Output the (X, Y) coordinate of the center of the cell containing the given text.  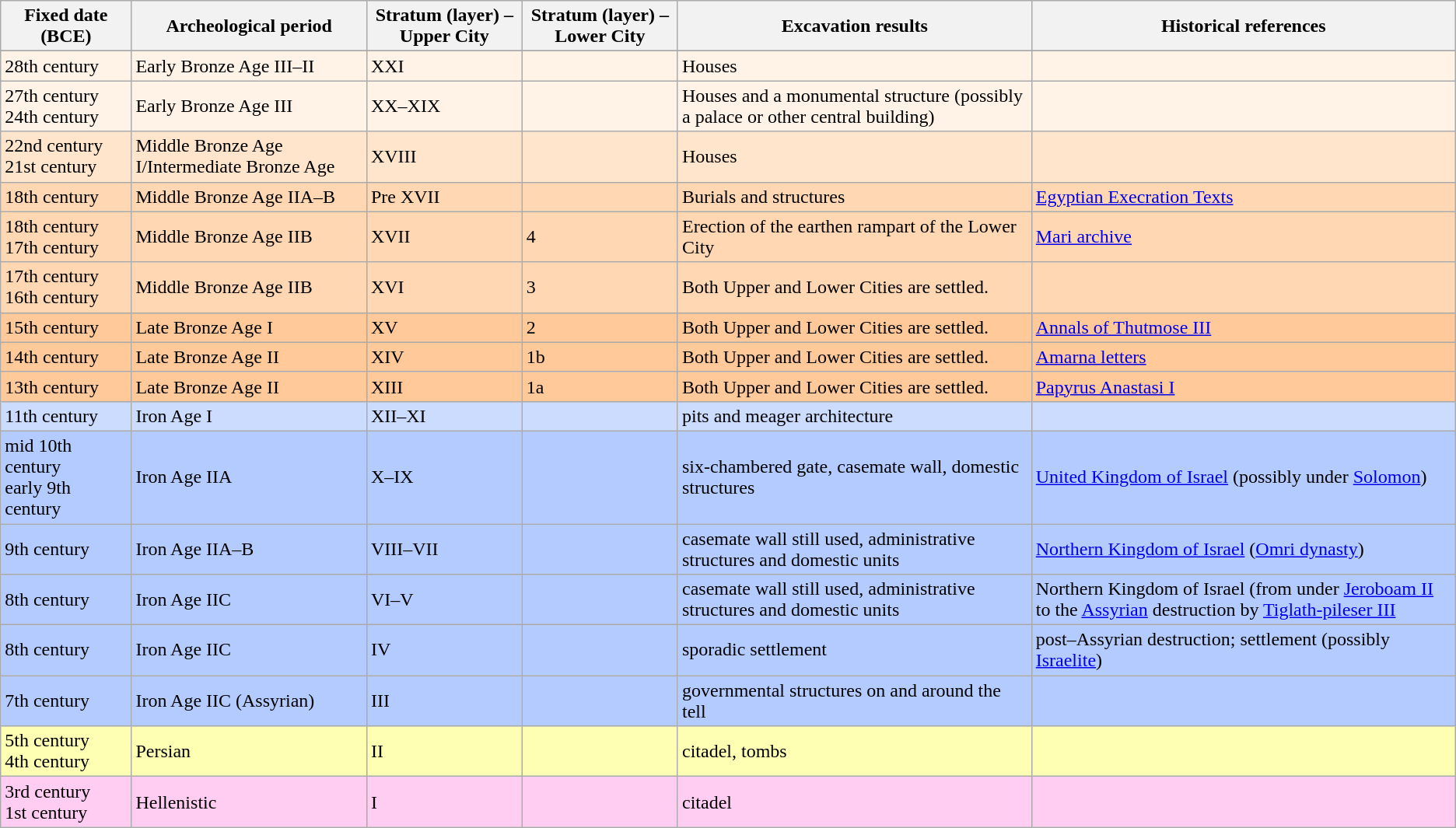
27th century 24th century (66, 106)
Excavation results (854, 26)
Persian (249, 751)
Hellenistic (249, 802)
III (444, 701)
9th century (66, 549)
Early Bronze Age III (249, 106)
Erection of the earthen rampart of the Lower City (854, 236)
Iron Age IIA (249, 477)
Historical references (1243, 26)
XV (444, 327)
Egyptian Execration Texts (1243, 197)
11th century (66, 416)
Papyrus Anastasi I (1243, 386)
governmental structures on and around the tell (854, 701)
Amarna letters (1243, 357)
Early Bronze Age III–II (249, 66)
XVI (444, 288)
22nd century 21st century (66, 157)
3 (600, 288)
18th century 17th century (66, 236)
Archeological period (249, 26)
VI–V (444, 600)
15th century (66, 327)
Northern Kingdom of Israel (Omri dynasty) (1243, 549)
2 (600, 327)
Burials and structures (854, 197)
4 (600, 236)
Late Bronze Age I (249, 327)
XII–XI (444, 416)
VIII–VII (444, 549)
XX–XIX (444, 106)
II (444, 751)
XVII (444, 236)
5th century 4th century (66, 751)
post–Assyrian destruction; settlement (possibly Israelite) (1243, 650)
mid 10th century early 9th century (66, 477)
Annals of Thutmose III (1243, 327)
14th century (66, 357)
Iron Age IIA–B (249, 549)
sporadic settlement (854, 650)
28th century (66, 66)
XXI (444, 66)
Stratum (layer) – Lower City (600, 26)
18th century (66, 197)
XIV (444, 357)
IV (444, 650)
XVIII (444, 157)
Northern Kingdom of Israel (from under Jeroboam II to the Assyrian destruction by Tiglath-pileser III (1243, 600)
I (444, 802)
17th century 16th century (66, 288)
Pre XVII (444, 197)
7th century (66, 701)
1a (600, 386)
Fixed date (BCE) (66, 26)
3rd century 1st century (66, 802)
Houses and a monumental structure (possibly a palace or other central building) (854, 106)
citadel, tombs (854, 751)
six-chambered gate, casemate wall, domestic structures (854, 477)
pits and meager architecture (854, 416)
1b (600, 357)
Middle Bronze Age I/Intermediate Bronze Age (249, 157)
citadel (854, 802)
United Kingdom of Israel (possibly under Solomon) (1243, 477)
Stratum (layer) – Upper City (444, 26)
XIII (444, 386)
Iron Age IIC (Assyrian) (249, 701)
13th century (66, 386)
Iron Age I (249, 416)
Mari archive (1243, 236)
Middle Bronze Age IIA–B (249, 197)
X–IX (444, 477)
